Output the (x, y) coordinate of the center of the cell containing the given text.  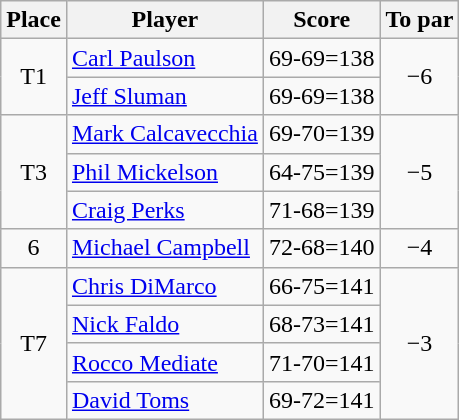
Craig Perks (164, 210)
David Toms (164, 400)
71-70=141 (322, 362)
−6 (420, 77)
Phil Mickelson (164, 172)
Michael Campbell (164, 248)
69-72=141 (322, 400)
Chris DiMarco (164, 286)
T1 (34, 77)
−4 (420, 248)
64-75=139 (322, 172)
−3 (420, 343)
Player (164, 20)
Score (322, 20)
68-73=141 (322, 324)
72-68=140 (322, 248)
Nick Faldo (164, 324)
Jeff Sluman (164, 96)
To par (420, 20)
Carl Paulson (164, 58)
T3 (34, 172)
−5 (420, 172)
T7 (34, 343)
71-68=139 (322, 210)
6 (34, 248)
69-70=139 (322, 134)
Mark Calcavecchia (164, 134)
Rocco Mediate (164, 362)
66-75=141 (322, 286)
Place (34, 20)
